Pinpoint the cell where the given text exists, returning its [X, Y] midpoint coordinate. 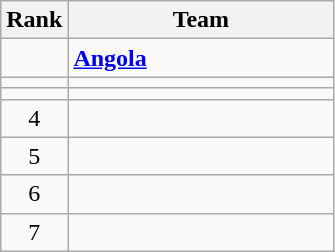
5 [34, 156]
4 [34, 118]
7 [34, 232]
6 [34, 194]
Rank [34, 20]
Team [201, 20]
Angola [201, 58]
